For the text-containing cell, return its midpoint in (x, y) coordinate format. 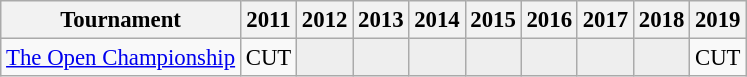
Tournament (121, 20)
2013 (381, 20)
2012 (325, 20)
2014 (437, 20)
2019 (718, 20)
2017 (605, 20)
2016 (549, 20)
2015 (493, 20)
2018 (661, 20)
The Open Championship (121, 58)
2011 (268, 20)
